Return the [x, y] coordinate for the center point of the cell that contains the specified text.  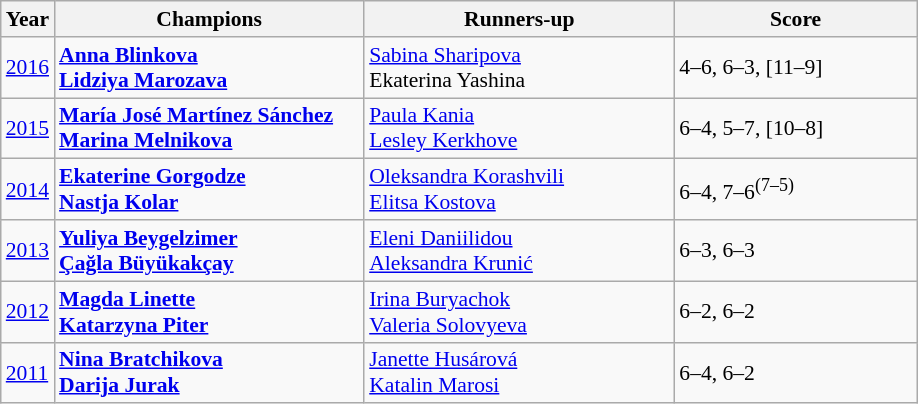
2013 [28, 250]
2015 [28, 128]
Anna Blinkova Lidziya Marozava [209, 68]
Year [28, 19]
6–3, 6–3 [796, 250]
2016 [28, 68]
Oleksandra Korashvili Elitsa Kostova [519, 190]
2011 [28, 372]
Sabina Sharipova Ekaterina Yashina [519, 68]
6–4, 5–7, [10–8] [796, 128]
Score [796, 19]
2012 [28, 312]
Yuliya Beygelzimer Çağla Büyükakçay [209, 250]
2014 [28, 190]
6–4, 6–2 [796, 372]
6–4, 7–6(7–5) [796, 190]
Nina Bratchikova Darija Jurak [209, 372]
4–6, 6–3, [11–9] [796, 68]
6–2, 6–2 [796, 312]
Magda Linette Katarzyna Piter [209, 312]
Eleni Daniilidou Aleksandra Krunić [519, 250]
Irina Buryachok Valeria Solovyeva [519, 312]
Janette Husárová Katalin Marosi [519, 372]
Paula Kania Lesley Kerkhove [519, 128]
Champions [209, 19]
Runners-up [519, 19]
Ekaterine Gorgodze Nastja Kolar [209, 190]
María José Martínez Sánchez Marina Melnikova [209, 128]
